Locate the cell with the specified text and output its (X, Y) center coordinate. 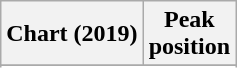
Chart (2019) (72, 34)
Peak position (189, 34)
